Locate the cell with the specified text and output its (X, Y) center coordinate. 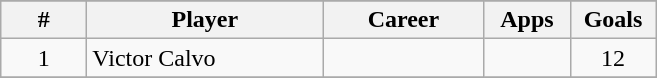
1 (44, 58)
# (44, 20)
Goals (613, 20)
Apps (527, 20)
Player (205, 20)
Victor Calvo (205, 58)
12 (613, 58)
Career (404, 20)
